Pinpoint the cell where the given text exists, returning its (X, Y) midpoint coordinate. 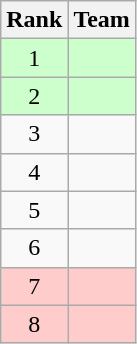
7 (34, 286)
5 (34, 210)
1 (34, 58)
Rank (34, 20)
6 (34, 248)
3 (34, 134)
Team (102, 20)
4 (34, 172)
8 (34, 324)
2 (34, 96)
